Return the (x, y) coordinate for the center point of the cell that contains the specified text.  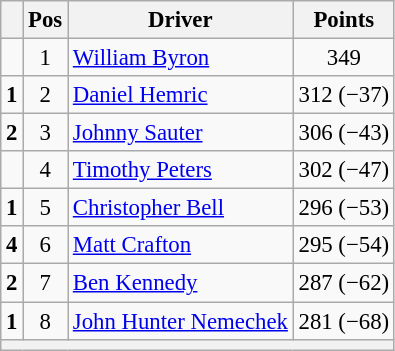
Points (344, 20)
295 (−54) (344, 245)
Daniel Hemric (181, 95)
6 (46, 245)
Driver (181, 20)
306 (−43) (344, 133)
349 (344, 58)
8 (46, 321)
Timothy Peters (181, 170)
312 (−37) (344, 95)
287 (−62) (344, 283)
William Byron (181, 58)
Christopher Bell (181, 208)
Pos (46, 20)
302 (−47) (344, 170)
Matt Crafton (181, 245)
5 (46, 208)
296 (−53) (344, 208)
7 (46, 283)
3 (46, 133)
Johnny Sauter (181, 133)
John Hunter Nemechek (181, 321)
Ben Kennedy (181, 283)
281 (−68) (344, 321)
